Locate the cell with the specified text and output its (x, y) center coordinate. 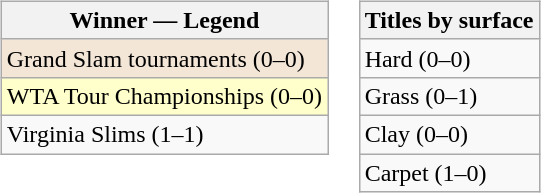
Hard (0–0) (449, 58)
Grand Slam tournaments (0–0) (164, 58)
Winner — Legend (164, 20)
Clay (0–0) (449, 134)
Carpet (1–0) (449, 173)
Virginia Slims (1–1) (164, 134)
Grass (0–1) (449, 96)
WTA Tour Championships (0–0) (164, 96)
Titles by surface (449, 20)
